Determine the (x, y) coordinate at the center of the cell enclosing the given text.  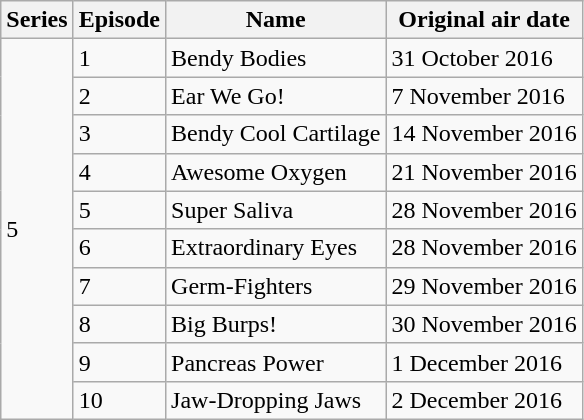
2 (119, 96)
Episode (119, 20)
6 (119, 248)
Germ-Fighters (276, 286)
Name (276, 20)
31 October 2016 (484, 58)
8 (119, 324)
Bendy Cool Cartilage (276, 134)
3 (119, 134)
30 November 2016 (484, 324)
Original air date (484, 20)
Big Burps! (276, 324)
Series (37, 20)
10 (119, 400)
2 December 2016 (484, 400)
Bendy Bodies (276, 58)
Awesome Oxygen (276, 172)
1 (119, 58)
21 November 2016 (484, 172)
4 (119, 172)
Super Saliva (276, 210)
Pancreas Power (276, 362)
14 November 2016 (484, 134)
7 (119, 286)
Ear We Go! (276, 96)
29 November 2016 (484, 286)
Extraordinary Eyes (276, 248)
1 December 2016 (484, 362)
Jaw-Dropping Jaws (276, 400)
7 November 2016 (484, 96)
9 (119, 362)
